Identify which cell holds the provided text, then report its [X, Y] central coordinate. 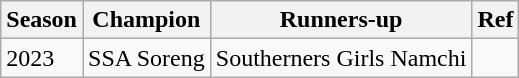
Champion [146, 20]
Runners-up [341, 20]
SSA Soreng [146, 58]
Southerners Girls Namchi [341, 58]
Season [42, 20]
Ref [496, 20]
2023 [42, 58]
